Provide the (X, Y) coordinate of the cell's center where the given text is located.  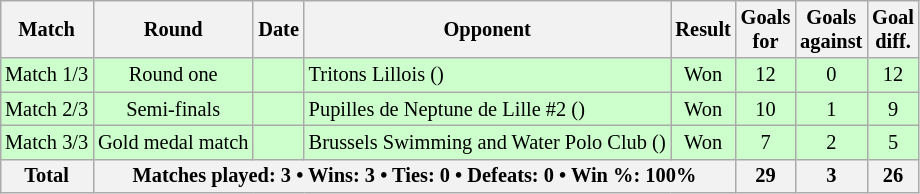
Round (173, 29)
Tritons Lillois () (488, 75)
Goalsfor (766, 29)
Goalsagainst (831, 29)
Round one (173, 75)
Total (46, 176)
Gold medal match (173, 142)
Match 3/3 (46, 142)
2 (831, 142)
Pupilles de Neptune de Lille #2 () (488, 109)
Match 2/3 (46, 109)
7 (766, 142)
1 (831, 109)
Result (704, 29)
10 (766, 109)
26 (893, 176)
Match 1/3 (46, 75)
5 (893, 142)
Opponent (488, 29)
Semi-finals (173, 109)
Match (46, 29)
Matches played: 3 • Wins: 3 • Ties: 0 • Defeats: 0 • Win %: 100% (414, 176)
Brussels Swimming and Water Polo Club () (488, 142)
Date (278, 29)
29 (766, 176)
3 (831, 176)
Goaldiff. (893, 29)
9 (893, 109)
0 (831, 75)
